Provide the [x, y] coordinate of the cell's center where the given text is located.  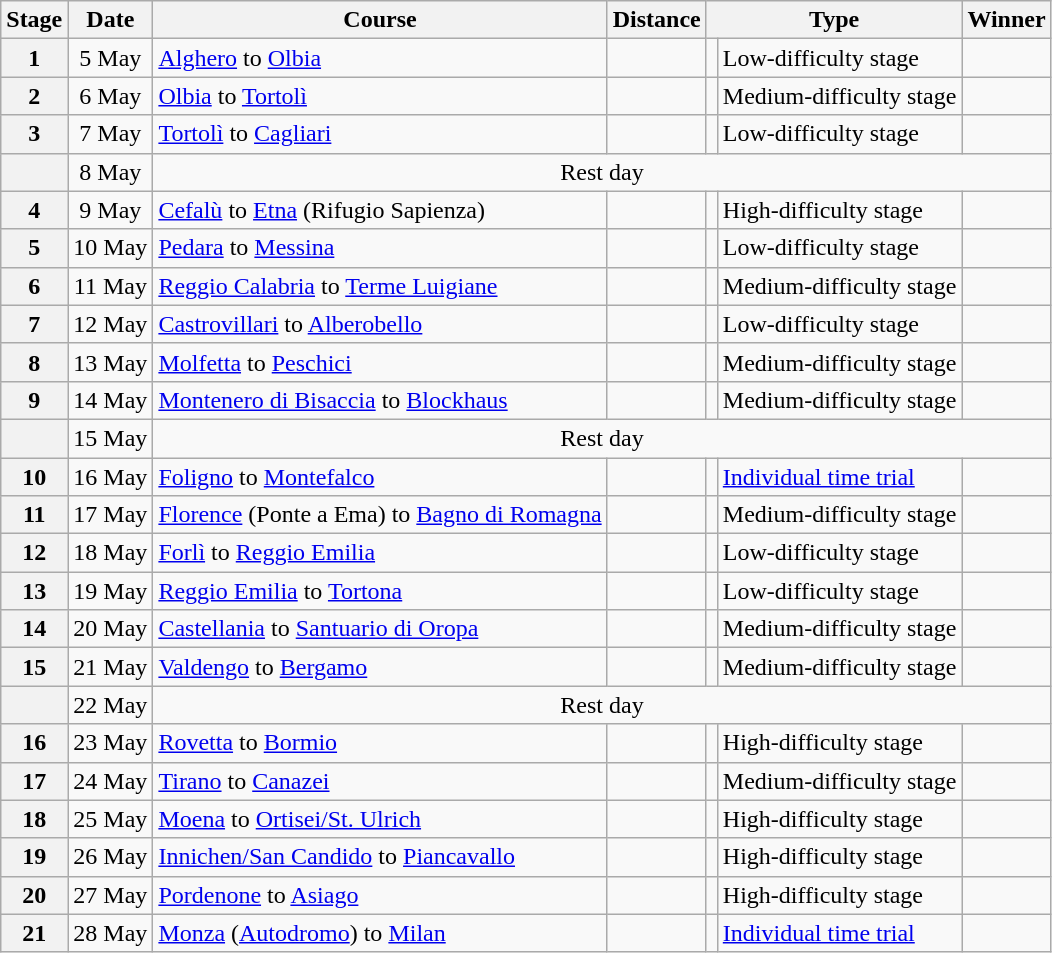
Forlì to Reggio Emilia [380, 553]
8 [34, 362]
26 May [110, 857]
Florence (Ponte a Ema) to Bagno di Romagna [380, 515]
20 [34, 895]
1 [34, 58]
13 [34, 591]
Cefalù to Etna (Rifugio Sapienza) [380, 210]
Distance [656, 20]
Reggio Emilia to Tortona [380, 591]
15 May [110, 438]
Stage [34, 20]
20 May [110, 629]
Foligno to Montefalco [380, 477]
Montenero di Bisaccia to Blockhaus [380, 400]
19 May [110, 591]
23 May [110, 743]
25 May [110, 819]
18 [34, 819]
19 [34, 857]
Castrovillari to Alberobello [380, 324]
3 [34, 134]
Winner [1006, 20]
Type [834, 20]
17 [34, 781]
16 May [110, 477]
Tirano to Canazei [380, 781]
Rovetta to Bormio [380, 743]
12 [34, 553]
Alghero to Olbia [380, 58]
Monza (Autodromo) to Milan [380, 933]
Date [110, 20]
22 May [110, 705]
5 May [110, 58]
13 May [110, 362]
16 [34, 743]
28 May [110, 933]
Molfetta to Peschici [380, 362]
7 [34, 324]
Moena to Ortisei/St. Ulrich [380, 819]
12 May [110, 324]
Pedara to Messina [380, 248]
2 [34, 96]
17 May [110, 515]
9 May [110, 210]
15 [34, 667]
6 May [110, 96]
21 May [110, 667]
11 May [110, 286]
10 May [110, 248]
21 [34, 933]
Innichen/San Candido to Piancavallo [380, 857]
24 May [110, 781]
14 [34, 629]
11 [34, 515]
8 May [110, 172]
14 May [110, 400]
Castellania to Santuario di Oropa [380, 629]
7 May [110, 134]
18 May [110, 553]
4 [34, 210]
Course [380, 20]
10 [34, 477]
5 [34, 248]
Reggio Calabria to Terme Luigiane [380, 286]
9 [34, 400]
6 [34, 286]
27 May [110, 895]
Pordenone to Asiago [380, 895]
Olbia to Tortolì [380, 96]
Tortolì to Cagliari [380, 134]
Valdengo to Bergamo [380, 667]
